Search for the cell housing the specified text and yield its (X, Y) center coordinate. 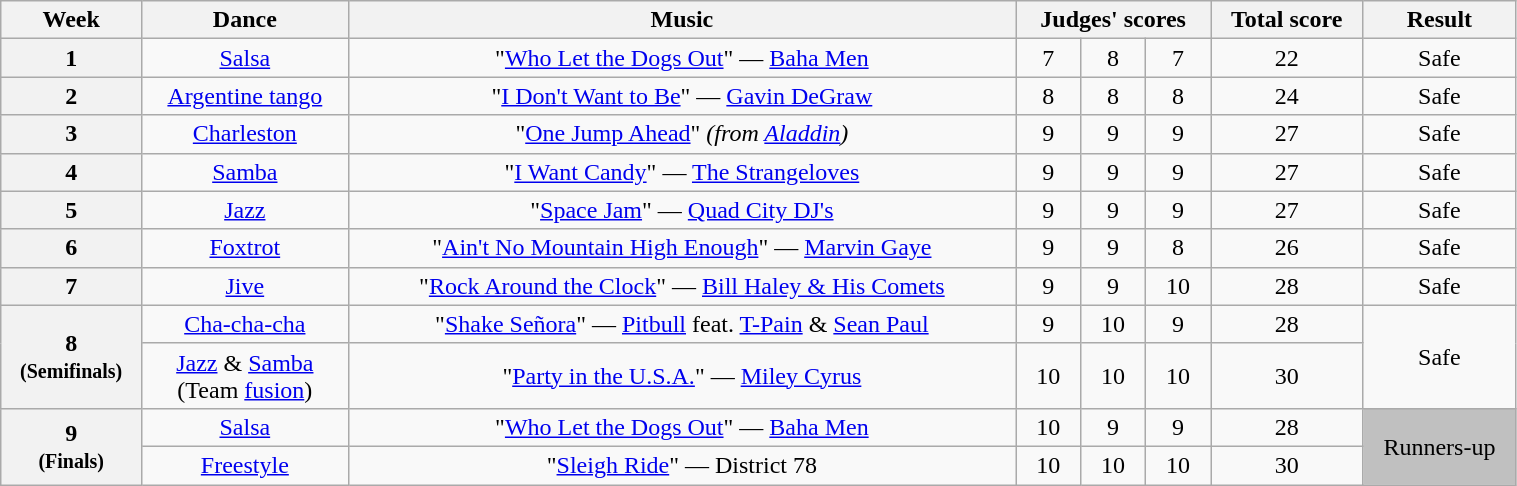
"Shake Señora" — Pitbull feat. T-Pain & Sean Paul (682, 324)
Result (1440, 20)
"Ain't No Mountain High Enough" — Marvin Gaye (682, 248)
Foxtrot (245, 248)
Freestyle (245, 465)
"Space Jam" — Quad City DJ's (682, 210)
Charleston (245, 134)
Music (682, 20)
Week (72, 20)
Cha-cha-cha (245, 324)
"Sleigh Ride" — District 78 (682, 465)
3 (72, 134)
"One Jump Ahead" (from Aladdin) (682, 134)
6 (72, 248)
5 (72, 210)
Dance (245, 20)
Total score (1287, 20)
Argentine tango (245, 96)
1 (72, 58)
"Party in the U.S.A." — Miley Cyrus (682, 376)
22 (1287, 58)
Samba (245, 172)
26 (1287, 248)
"I Want Candy" — The Strangeloves (682, 172)
"I Don't Want to Be" — Gavin DeGraw (682, 96)
9(Finals) (72, 446)
24 (1287, 96)
Jazz (245, 210)
8(Semifinals) (72, 356)
"Rock Around the Clock" — Bill Haley & His Comets (682, 286)
Jazz & Samba(Team fusion) (245, 376)
Judges' scores (1114, 20)
4 (72, 172)
Jive (245, 286)
Runners-up (1440, 446)
2 (72, 96)
